Scan for the cell matching the given text and deliver its [x, y] coordinate at center. 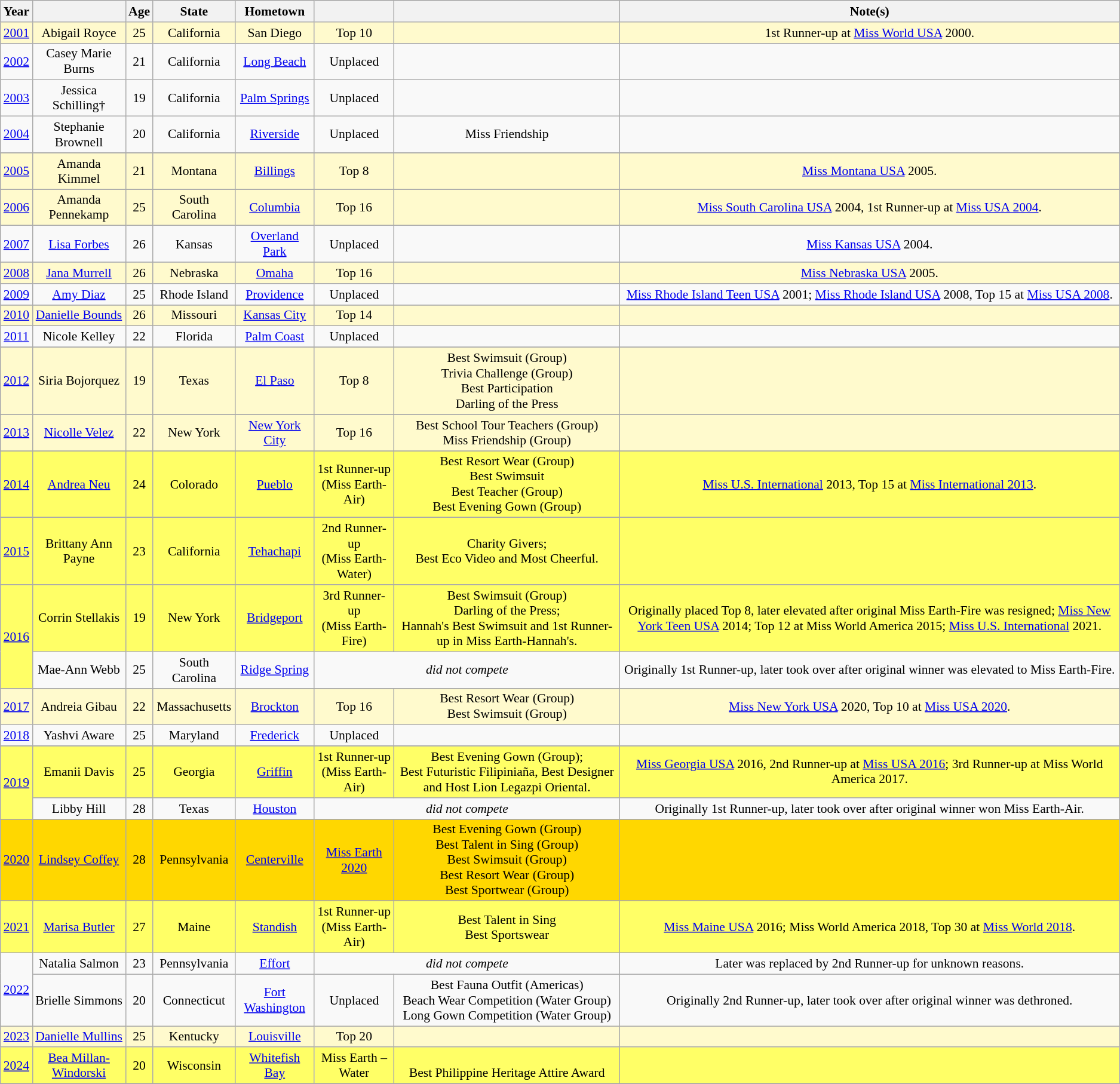
Palm Coast [275, 337]
Massachusetts [194, 706]
Top 10 [354, 33]
2005 [17, 171]
2017 [17, 706]
Top 20 [354, 1037]
2002 [17, 61]
Jessica Schilling† [79, 98]
Brielle Simmons [79, 1000]
Natalia Salmon [79, 964]
Kentucky [194, 1037]
Best Swimsuit (Group) Darling of the Press; Hannah's Best Swimsuit and 1st Runner-up in Miss Earth-Hannah's. [507, 618]
Best Talent in Sing Best Sportswear [507, 927]
2003 [17, 98]
Whitefish Bay [275, 1065]
Abigail Royce [79, 33]
Miss Maine USA 2016; Miss World America 2018, Top 30 at Miss World 2018. [870, 927]
Frederick [275, 736]
2019 [17, 782]
Rhode Island [194, 294]
2004 [17, 135]
Ridge Spring [275, 670]
2014 [17, 484]
Georgia [194, 772]
Miss Friendship [507, 135]
Best Resort Wear (Group) Best Swimsuit (Group) [507, 706]
Fort Washington [275, 1000]
Miss Earth – Water [354, 1065]
Best Evening Gown (Group); Best Futuristic Filipiniaña, Best Designer and Host Lion Legazpi Oriental. [507, 772]
Andrea Neu [79, 484]
Billings [275, 171]
Standish [275, 927]
Casey Marie Burns [79, 61]
Palm Springs [275, 98]
Miss South Carolina USA 2004, 1st Runner-up at Miss USA 2004. [870, 208]
2013 [17, 432]
2011 [17, 337]
Best Evening Gown (Group) Best Talent in Sing (Group) Best Swimsuit (Group) Best Resort Wear (Group) Best Sportwear (Group) [507, 860]
1st Runner-up at Miss World USA 2000. [870, 33]
2009 [17, 294]
Maine [194, 927]
Libby Hill [79, 809]
Best School Tour Teachers (Group) Miss Friendship (Group) [507, 432]
Miss Rhode Island Teen USA 2001; Miss Rhode Island USA 2008, Top 15 at Miss USA 2008. [870, 294]
Wisconsin [194, 1065]
Kansas [194, 244]
2015 [17, 551]
Bea Millan-Windorski [79, 1065]
Nicolle Velez [79, 432]
Top 14 [354, 315]
Miss Nebraska USA 2005. [870, 273]
24 [139, 484]
Yashvi Aware [79, 736]
Nebraska [194, 273]
2007 [17, 244]
2012 [17, 381]
Columbia [275, 208]
Later was replaced by 2nd Runner-up for unknown reasons. [870, 964]
Best Philippine Heritage Attire Award [507, 1065]
3rd Runner-up(Miss Earth-Fire) [354, 618]
Corrin Stellakis [79, 618]
Colorado [194, 484]
Note(s) [870, 11]
Tehachapi [275, 551]
Bridgeport [275, 618]
Year [17, 11]
27 [139, 927]
Age [139, 11]
Emanii Davis [79, 772]
Mae-Ann Webb [79, 670]
Amanda Kimmel [79, 171]
Brittany Ann Payne [79, 551]
Overland Park [275, 244]
2022 [17, 990]
Lindsey Coffey [79, 860]
Missouri [194, 315]
2008 [17, 273]
New York City [275, 432]
Best Swimsuit (Group) Trivia Challenge (Group) Best Participation Darling of the Press [507, 381]
Miss Montana USA 2005. [870, 171]
Originally 2nd Runner-up, later took over after original winner was dethroned. [870, 1000]
Maryland [194, 736]
2006 [17, 208]
Nicole Kelley [79, 337]
2010 [17, 315]
Effort [275, 964]
Long Beach [275, 61]
Andreia Gibau [79, 706]
2021 [17, 927]
Connecticut [194, 1000]
Centerville [275, 860]
Originally 1st Runner-up, later took over after original winner was elevated to Miss Earth-Fire. [870, 670]
Lisa Forbes [79, 244]
Miss New York USA 2020, Top 10 at Miss USA 2020. [870, 706]
2023 [17, 1037]
Originally 1st Runner-up, later took over after original winner won Miss Earth-Air. [870, 809]
Amanda Pennekamp [79, 208]
Marisa Butler [79, 927]
Siria Bojorquez [79, 381]
2020 [17, 860]
Kansas City [275, 315]
Danielle Mullins [79, 1037]
Best Resort Wear (Group) Best Swimsuit Best Teacher (Group) Best Evening Gown (Group) [507, 484]
Pueblo [275, 484]
Riverside [275, 135]
Providence [275, 294]
State [194, 11]
Stephanie Brownell [79, 135]
2001 [17, 33]
2016 [17, 637]
2018 [17, 736]
Hometown [275, 11]
Griffin [275, 772]
Miss Kansas USA 2004. [870, 244]
San Diego [275, 33]
Louisville [275, 1037]
Miss Earth 2020 [354, 860]
El Paso [275, 381]
Florida [194, 337]
Montana [194, 171]
Jana Murrell [79, 273]
Charity Givers; Best Eco Video and Most Cheerful. [507, 551]
Omaha [275, 273]
2nd Runner-up(Miss Earth-Water) [354, 551]
Danielle Bounds [79, 315]
Amy Diaz [79, 294]
2024 [17, 1065]
Houston [275, 809]
Best Fauna Outfit (Americas) Beach Wear Competition (Water Group) Long Gown Competition (Water Group) [507, 1000]
Miss Georgia USA 2016, 2nd Runner-up at Miss USA 2016; 3rd Runner-up at Miss World America 2017. [870, 772]
Miss U.S. International 2013, Top 15 at Miss International 2013. [870, 484]
Brockton [275, 706]
